Return the (x, y) coordinate for the center point of the cell that contains the specified text.  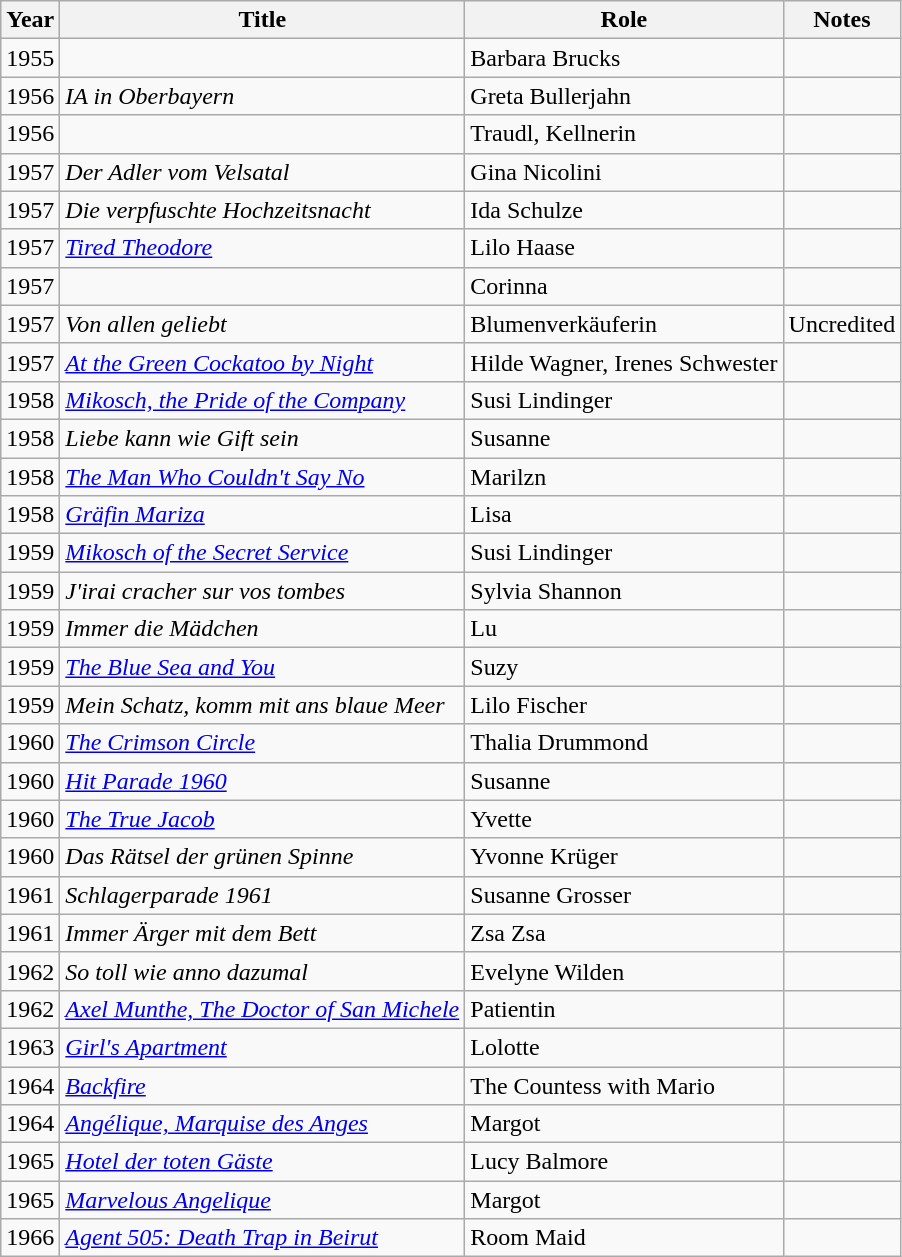
1955 (30, 58)
Agent 505: Death Trap in Beirut (262, 1238)
Backfire (262, 1085)
Der Adler vom Velsatal (262, 172)
Patientin (624, 1009)
Das Rätsel der grünen Spinne (262, 857)
So toll wie anno dazumal (262, 971)
Immer Ärger mit dem Bett (262, 933)
Gina Nicolini (624, 172)
Yvonne Krüger (624, 857)
Uncredited (842, 324)
Marilzn (624, 477)
Mein Schatz, komm mit ans blaue Meer (262, 705)
Lilo Haase (624, 248)
Schlagerparade 1961 (262, 895)
Evelyne Wilden (624, 971)
Corinna (624, 286)
Mikosch of the Secret Service (262, 553)
Immer die Mädchen (262, 629)
Zsa Zsa (624, 933)
Blumenverkäuferin (624, 324)
Ida Schulze (624, 210)
At the Green Cockatoo by Night (262, 362)
Von allen geliebt (262, 324)
Suzy (624, 667)
J'irai cracher sur vos tombes (262, 591)
Hotel der toten Gäste (262, 1162)
Hit Parade 1960 (262, 781)
Role (624, 20)
Lilo Fischer (624, 705)
Notes (842, 20)
Liebe kann wie Gift sein (262, 438)
The Blue Sea and You (262, 667)
Sylvia Shannon (624, 591)
Gräfin Mariza (262, 515)
Room Maid (624, 1238)
Axel Munthe, The Doctor of San Michele (262, 1009)
Year (30, 20)
Lucy Balmore (624, 1162)
Title (262, 20)
The Countess with Mario (624, 1085)
Marvelous Angelique (262, 1200)
Susanne Grosser (624, 895)
Barbara Brucks (624, 58)
The Crimson Circle (262, 743)
The Man Who Couldn't Say No (262, 477)
Greta Bullerjahn (624, 96)
Tired Theodore (262, 248)
Angélique, Marquise des Anges (262, 1124)
Lolotte (624, 1047)
Mikosch, the Pride of the Company (262, 400)
IA in Oberbayern (262, 96)
1966 (30, 1238)
1963 (30, 1047)
Hilde Wagner, Irenes Schwester (624, 362)
Girl's Apartment (262, 1047)
Die verpfuschte Hochzeitsnacht (262, 210)
Traudl, Kellnerin (624, 134)
Thalia Drummond (624, 743)
Lu (624, 629)
The True Jacob (262, 819)
Lisa (624, 515)
Yvette (624, 819)
